Output the [X, Y] coordinate of the center of the cell containing the given text.  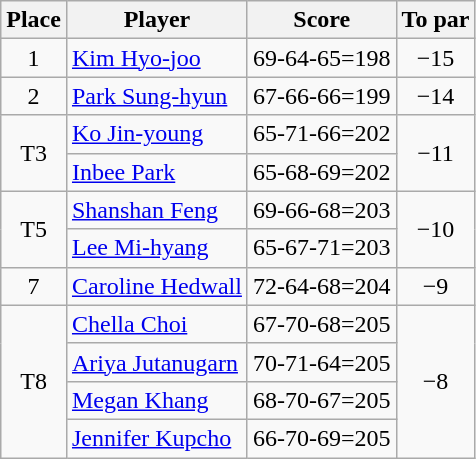
65-71-66=202 [322, 134]
Shanshan Feng [156, 210]
1 [34, 58]
Ko Jin-young [156, 134]
To par [436, 20]
67-70-68=205 [322, 324]
T3 [34, 153]
−11 [436, 153]
Place [34, 20]
Jennifer Kupcho [156, 438]
65-67-71=203 [322, 248]
−14 [436, 96]
69-66-68=203 [322, 210]
66-70-69=205 [322, 438]
68-70-67=205 [322, 400]
−8 [436, 381]
Inbee Park [156, 172]
Megan Khang [156, 400]
7 [34, 286]
2 [34, 96]
T5 [34, 229]
Ariya Jutanugarn [156, 362]
−9 [436, 286]
Chella Choi [156, 324]
Lee Mi-hyang [156, 248]
69-64-65=198 [322, 58]
65-68-69=202 [322, 172]
Kim Hyo-joo [156, 58]
Player [156, 20]
Park Sung-hyun [156, 96]
Caroline Hedwall [156, 286]
72-64-68=204 [322, 286]
70-71-64=205 [322, 362]
−15 [436, 58]
−10 [436, 229]
Score [322, 20]
T8 [34, 381]
67-66-66=199 [322, 96]
